Pinpoint the cell where the given text exists, returning its [X, Y] midpoint coordinate. 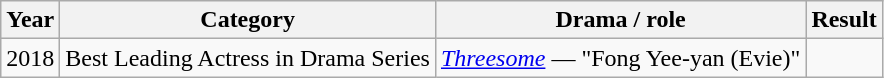
Year [30, 20]
Threesome — "Fong Yee-yan (Evie)" [620, 58]
Drama / role [620, 20]
Best Leading Actress in Drama Series [248, 58]
2018 [30, 58]
Category [248, 20]
Result [844, 20]
